Find where the given text appears and provide that cell's center as [x, y] coordinate. 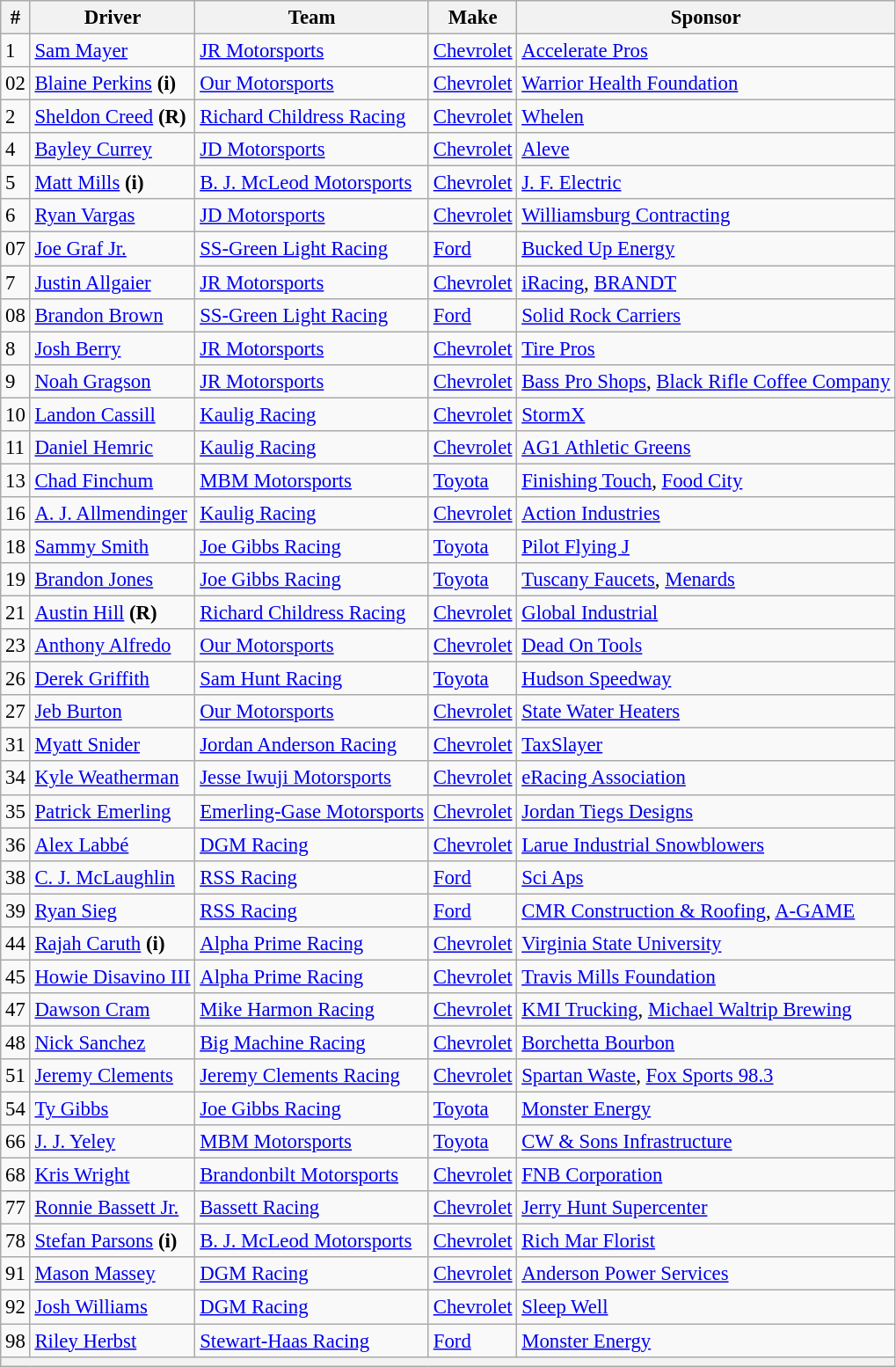
Emerling-Gase Motorsports [312, 811]
Bassett Racing [312, 1208]
39 [16, 910]
Josh Williams [113, 1307]
4 [16, 150]
98 [16, 1341]
iRacing, BRANDT [706, 282]
45 [16, 976]
Dawson Cram [113, 1010]
Borchetta Bourbon [706, 1042]
A. J. Allmendinger [113, 514]
J. F. Electric [706, 183]
08 [16, 315]
Make [472, 18]
Derek Griffith [113, 679]
FNB Corporation [706, 1175]
5 [16, 183]
Hudson Speedway [706, 679]
Ryan Sieg [113, 910]
Dead On Tools [706, 646]
Kris Wright [113, 1175]
2 [16, 117]
91 [16, 1275]
Justin Allgaier [113, 282]
Chad Finchum [113, 480]
Myatt Snider [113, 745]
Brandonbilt Motorsports [312, 1175]
Tuscany Faucets, Menards [706, 580]
31 [16, 745]
Williamsburg Contracting [706, 216]
13 [16, 480]
Patrick Emerling [113, 811]
Mike Harmon Racing [312, 1010]
26 [16, 679]
KMI Trucking, Michael Waltrip Brewing [706, 1010]
19 [16, 580]
Mason Massey [113, 1275]
Ryan Vargas [113, 216]
Sam Mayer [113, 51]
9 [16, 381]
Bass Pro Shops, Black Rifle Coffee Company [706, 381]
Tire Pros [706, 348]
68 [16, 1175]
66 [16, 1142]
Driver [113, 18]
21 [16, 613]
Jordan Anderson Racing [312, 745]
Sheldon Creed (R) [113, 117]
Ty Gibbs [113, 1109]
Bayley Currey [113, 150]
Rajah Caruth (i) [113, 944]
02 [16, 84]
StormX [706, 414]
C. J. McLaughlin [113, 877]
16 [16, 514]
Blaine Perkins (i) [113, 84]
Big Machine Racing [312, 1042]
TaxSlayer [706, 745]
Stewart-Haas Racing [312, 1341]
Stefan Parsons (i) [113, 1241]
11 [16, 448]
eRacing Association [706, 779]
Anderson Power Services [706, 1275]
51 [16, 1076]
44 [16, 944]
Solid Rock Carriers [706, 315]
Larue Industrial Snowblowers [706, 844]
Sci Aps [706, 877]
Global Industrial [706, 613]
Daniel Hemric [113, 448]
AG1 Athletic Greens [706, 448]
54 [16, 1109]
Sleep Well [706, 1307]
77 [16, 1208]
23 [16, 646]
Virginia State University [706, 944]
Jordan Tiegs Designs [706, 811]
Anthony Alfredo [113, 646]
Pilot Flying J [706, 546]
Travis Mills Foundation [706, 976]
1 [16, 51]
48 [16, 1042]
Nick Sanchez [113, 1042]
Brandon Brown [113, 315]
7 [16, 282]
Jeremy Clements [113, 1076]
Bucked Up Energy [706, 249]
CMR Construction & Roofing, A-GAME [706, 910]
Finishing Touch, Food City [706, 480]
Joe Graf Jr. [113, 249]
6 [16, 216]
Action Industries [706, 514]
27 [16, 712]
Warrior Health Foundation [706, 84]
Jeb Burton [113, 712]
36 [16, 844]
35 [16, 811]
8 [16, 348]
Team [312, 18]
Jesse Iwuji Motorsports [312, 779]
Josh Berry [113, 348]
18 [16, 546]
# [16, 18]
Howie Disavino III [113, 976]
Rich Mar Florist [706, 1241]
Ronnie Bassett Jr. [113, 1208]
Whelen [706, 117]
Landon Cassill [113, 414]
78 [16, 1241]
Jeremy Clements Racing [312, 1076]
47 [16, 1010]
Brandon Jones [113, 580]
Sammy Smith [113, 546]
Aleve [706, 150]
CW & Sons Infrastructure [706, 1142]
Kyle Weatherman [113, 779]
Riley Herbst [113, 1341]
J. J. Yeley [113, 1142]
38 [16, 877]
Jerry Hunt Supercenter [706, 1208]
Sam Hunt Racing [312, 679]
07 [16, 249]
Matt Mills (i) [113, 183]
34 [16, 779]
Alex Labbé [113, 844]
Accelerate Pros [706, 51]
Spartan Waste, Fox Sports 98.3 [706, 1076]
Noah Gragson [113, 381]
State Water Heaters [706, 712]
92 [16, 1307]
Sponsor [706, 18]
10 [16, 414]
Austin Hill (R) [113, 613]
